Detect which cell encompasses the target text, then output its [X, Y] center coordinate. 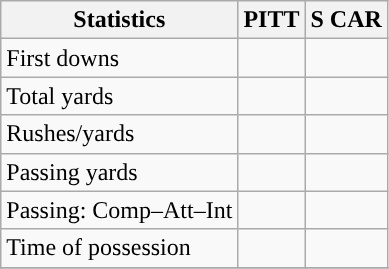
First downs [120, 58]
Passing: Comp–Att–Int [120, 210]
S CAR [346, 20]
Rushes/yards [120, 134]
Passing yards [120, 172]
Total yards [120, 96]
Statistics [120, 20]
PITT [272, 20]
Time of possession [120, 248]
